Capture the cell that displays the provided text and extract its (x, y) central coordinate. 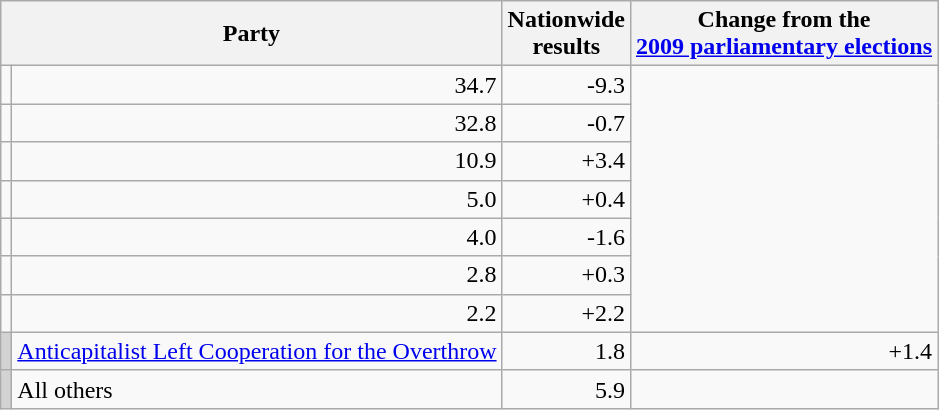
Change from the2009 parliamentary elections (784, 34)
+2.2 (566, 313)
34.7 (257, 85)
4.0 (257, 237)
All others (257, 389)
-9.3 (566, 85)
-0.7 (566, 123)
+0.4 (566, 199)
2.2 (257, 313)
+1.4 (784, 351)
Party (252, 34)
+3.4 (566, 161)
Nationwideresults (566, 34)
10.9 (257, 161)
-1.6 (566, 237)
32.8 (257, 123)
1.8 (566, 351)
5.9 (566, 389)
5.0 (257, 199)
+0.3 (566, 275)
Anticapitalist Left Cooperation for the Overthrow (257, 351)
2.8 (257, 275)
